Detect which cell encompasses the target text, then output its (X, Y) center coordinate. 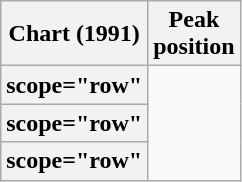
Chart (1991) (74, 34)
Peakposition (194, 34)
